Determine the [x, y] coordinate at the center of the cell enclosing the given text.  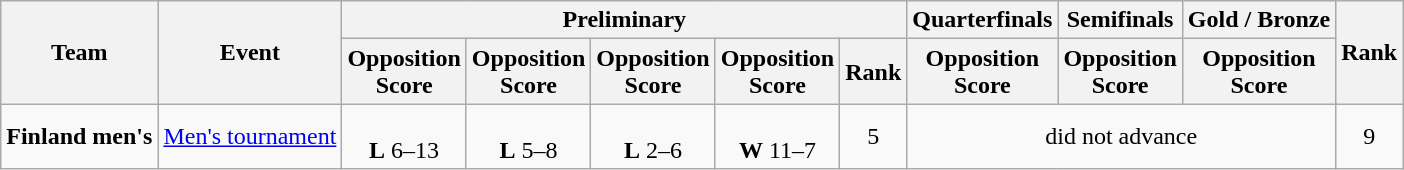
W 11–7 [777, 136]
did not advance [1122, 136]
Event [250, 52]
L 5–8 [528, 136]
Finland men's [80, 136]
9 [1370, 136]
Men's tournament [250, 136]
Preliminary [624, 20]
Semifinals [1120, 20]
5 [874, 136]
Team [80, 52]
L 2–6 [653, 136]
L 6–13 [404, 136]
Quarterfinals [982, 20]
Gold / Bronze [1258, 20]
